Locate the cell with the specified text and output its (x, y) center coordinate. 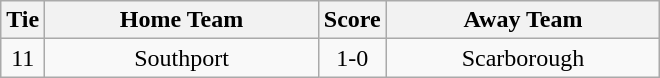
11 (23, 58)
Scarborough (523, 58)
Tie (23, 20)
Away Team (523, 20)
Southport (182, 58)
Home Team (182, 20)
Score (352, 20)
1-0 (352, 58)
